Locate the cell with the specified text and output its (X, Y) center coordinate. 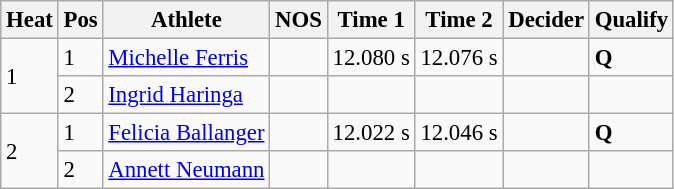
Felicia Ballanger (186, 133)
Annett Neumann (186, 170)
Michelle Ferris (186, 58)
12.046 s (459, 133)
Time 2 (459, 20)
12.080 s (371, 58)
12.076 s (459, 58)
12.022 s (371, 133)
NOS (298, 20)
Athlete (186, 20)
Decider (546, 20)
Heat (30, 20)
Time 1 (371, 20)
Qualify (631, 20)
Pos (80, 20)
Ingrid Haringa (186, 95)
